Provide the [X, Y] coordinate of the cell's center where the given text is located.  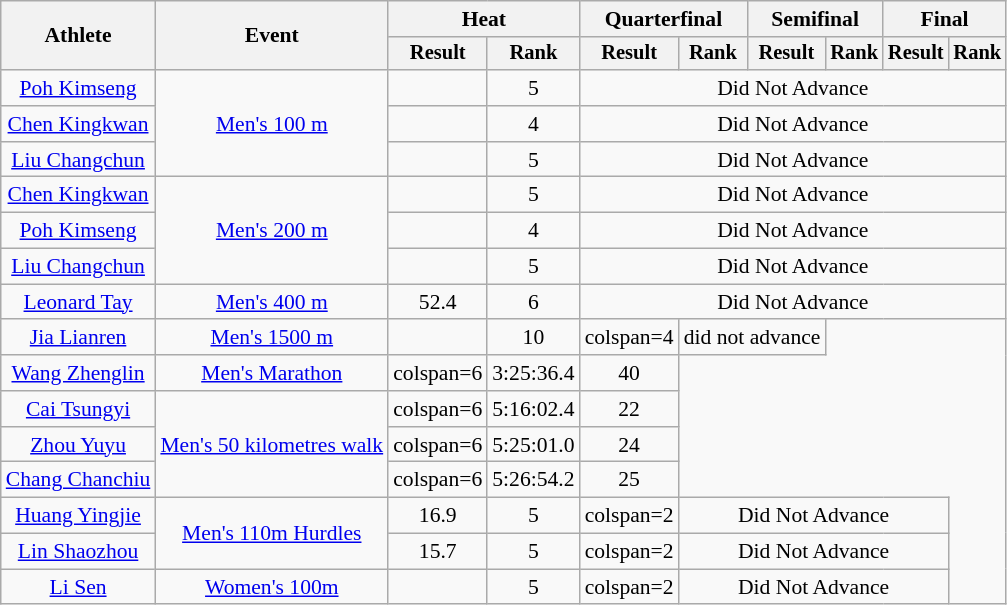
52.4 [438, 302]
5:16:02.4 [533, 409]
Li Sen [78, 587]
5:25:01.0 [533, 445]
Men's 110m Hurdles [272, 534]
Women's 100m [272, 587]
Heat [484, 19]
40 [630, 373]
24 [630, 445]
15.7 [438, 552]
Jia Lianren [78, 338]
Leonard Tay [78, 302]
Huang Yingjie [78, 516]
Athlete [78, 36]
5:26:54.2 [533, 480]
Cai Tsungyi [78, 409]
Men's 1500 m [272, 338]
Men's 50 kilometres walk [272, 444]
6 [533, 302]
Men's 400 m [272, 302]
Men's 100 m [272, 124]
did not advance [752, 338]
10 [533, 338]
22 [630, 409]
Zhou Yuyu [78, 445]
25 [630, 480]
Final [944, 19]
Semifinal [815, 19]
Wang Zhenglin [78, 373]
Men's 200 m [272, 230]
3:25:36.4 [533, 373]
Men's Marathon [272, 373]
16.9 [438, 516]
colspan=4 [630, 338]
Quarterfinal [664, 19]
Lin Shaozhou [78, 552]
Event [272, 36]
Chang Chanchiu [78, 480]
